Detect which cell encompasses the target text, then output its (x, y) center coordinate. 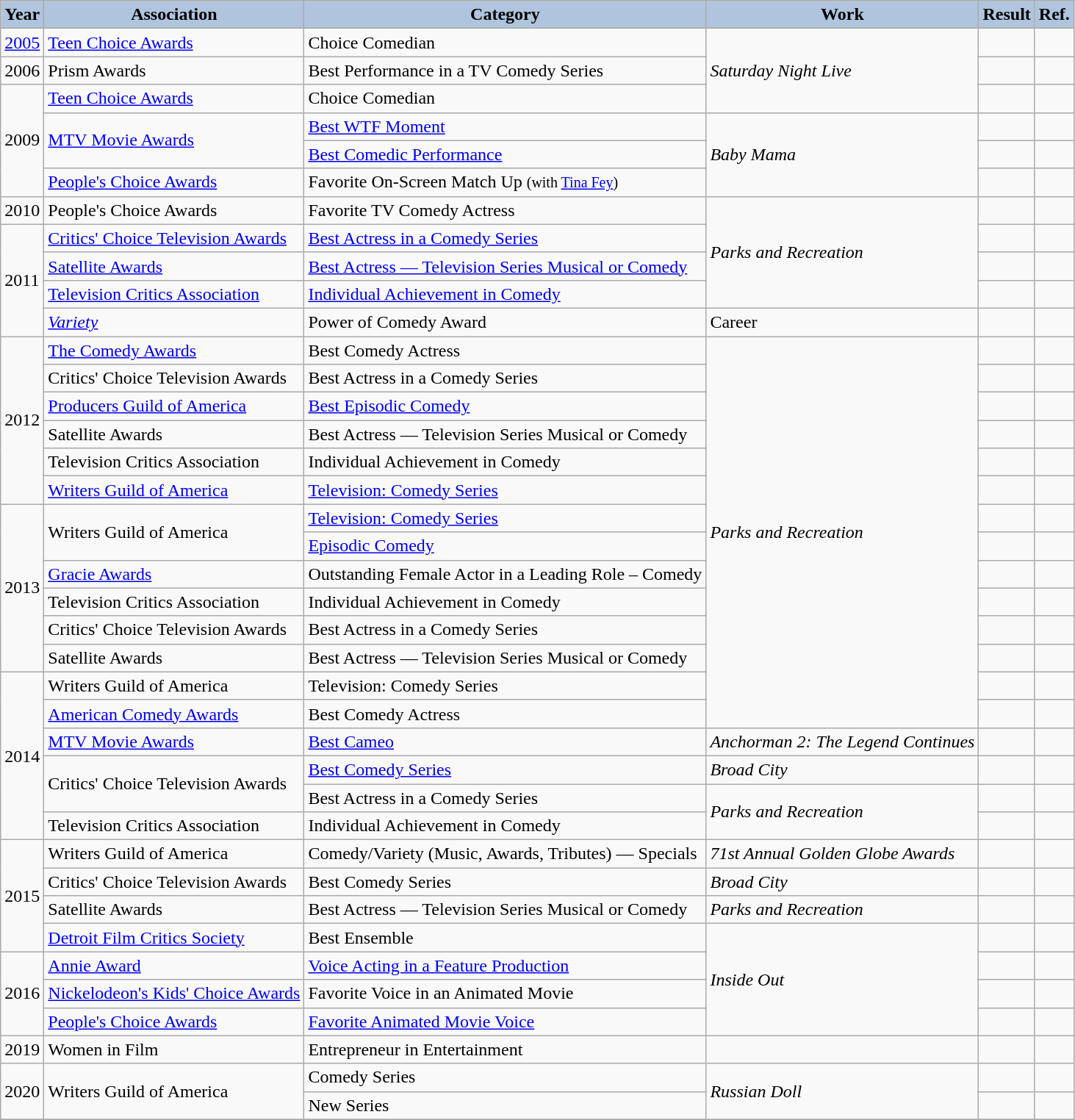
Variety (174, 322)
Ref. (1054, 15)
2013 (22, 588)
2005 (22, 43)
Prism Awards (174, 71)
71st Annual Golden Globe Awards (842, 854)
Power of Comedy Award (506, 322)
2011 (22, 280)
Best Comedic Performance (506, 154)
Voice Acting in a Feature Production (506, 966)
Result (1007, 15)
2009 (22, 140)
New Series (506, 1105)
Inside Out (842, 980)
2014 (22, 755)
Outstanding Female Actor in a Leading Role – Comedy (506, 574)
2006 (22, 71)
Work (842, 15)
Baby Mama (842, 154)
Nickelodeon's Kids' Choice Awards (174, 994)
Favorite TV Comedy Actress (506, 210)
Career (842, 322)
The Comedy Awards (174, 351)
Category (506, 15)
2010 (22, 210)
Best Performance in a TV Comedy Series (506, 71)
Producers Guild of America (174, 406)
Episodic Comedy (506, 546)
Detroit Film Critics Society (174, 938)
Gracie Awards (174, 574)
Comedy/Variety (Music, Awards, Tributes) — Specials (506, 854)
Best Cameo (506, 742)
Best Episodic Comedy (506, 406)
Annie Award (174, 966)
Best Ensemble (506, 938)
2019 (22, 1049)
Comedy Series (506, 1077)
Favorite Animated Movie Voice (506, 1022)
Russian Doll (842, 1091)
Saturday Night Live (842, 71)
Favorite Voice in an Animated Movie (506, 994)
Entrepreneur in Entertainment (506, 1049)
Women in Film (174, 1049)
2020 (22, 1091)
2016 (22, 994)
2012 (22, 420)
Favorite On-Screen Match Up (with Tina Fey) (506, 182)
2015 (22, 896)
Anchorman 2: The Legend Continues (842, 742)
American Comedy Awards (174, 714)
Association (174, 15)
Best WTF Moment (506, 126)
Year (22, 15)
